For the text-containing cell, return its midpoint in (X, Y) coordinate format. 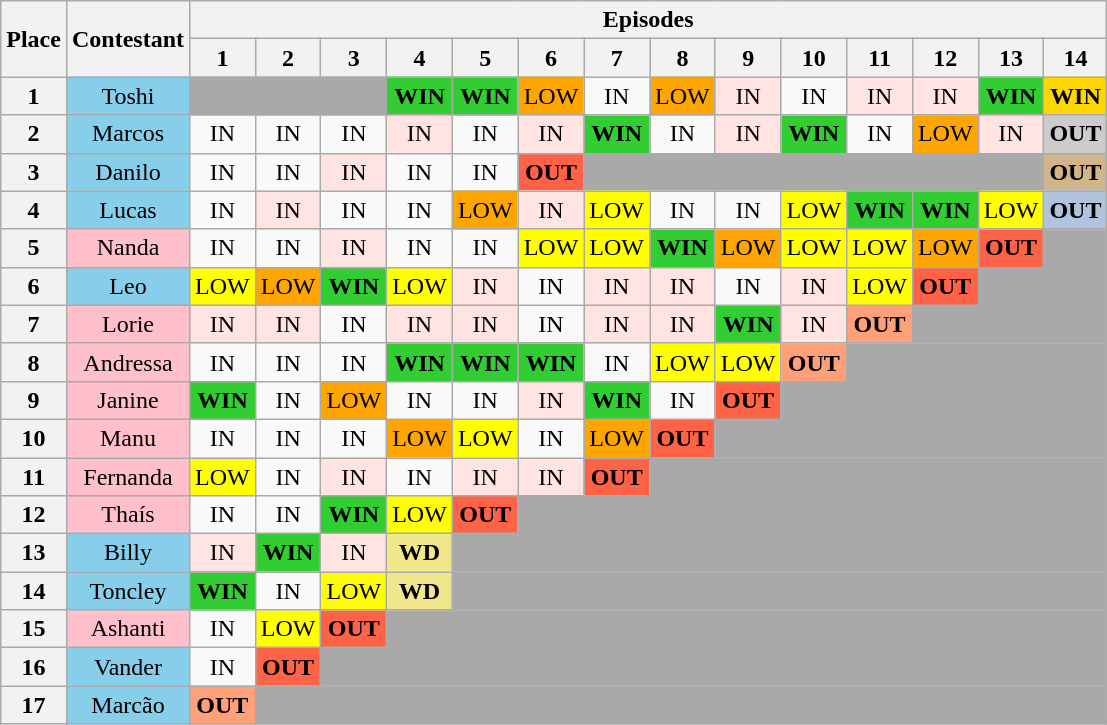
Manu (128, 438)
Lucas (128, 210)
Toshi (128, 96)
Contestant (128, 39)
Danilo (128, 172)
Marcão (128, 705)
Andressa (128, 362)
Place (34, 39)
Nanda (128, 248)
Leo (128, 286)
16 (34, 667)
15 (34, 629)
Lorie (128, 324)
Fernanda (128, 477)
Toncley (128, 591)
Ashanti (128, 629)
Janine (128, 400)
Episodes (648, 20)
17 (34, 705)
Vander (128, 667)
Marcos (128, 134)
Thaís (128, 515)
Billy (128, 553)
